Capture the cell that displays the provided text and extract its (X, Y) central coordinate. 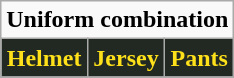
Jersey (126, 58)
Helmet (44, 58)
Uniform combination (118, 20)
Pants (200, 58)
